Provide the (x, y) coordinate of the cell's center where the given text is located.  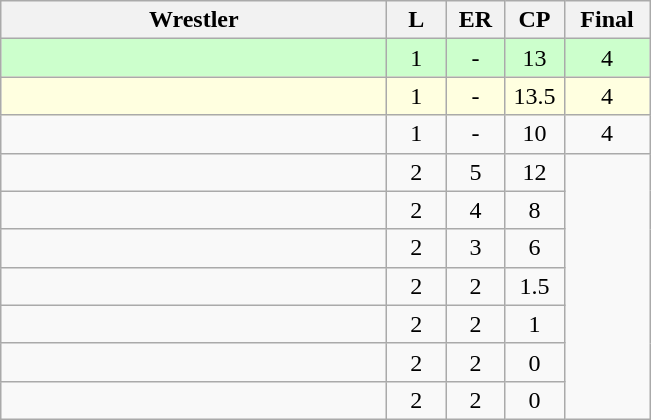
Final (607, 20)
1.5 (534, 286)
CP (534, 20)
13 (534, 58)
ER (476, 20)
13.5 (534, 96)
6 (534, 248)
Wrestler (194, 20)
10 (534, 134)
12 (534, 172)
5 (476, 172)
3 (476, 248)
8 (534, 210)
L (416, 20)
